Extract the (x, y) coordinate from the center of the cell holding the provided text.  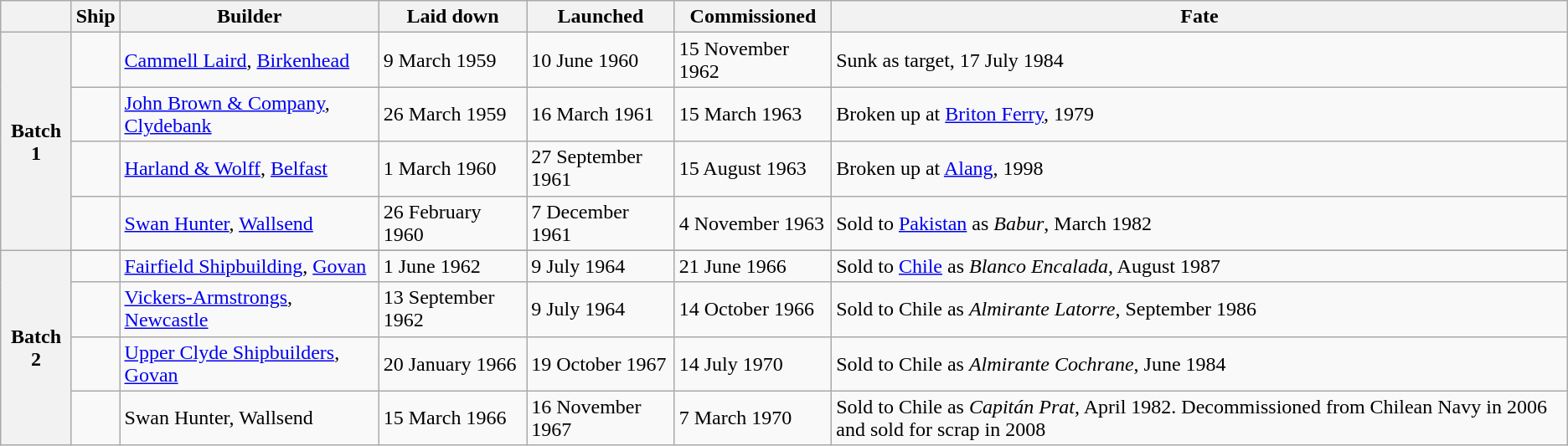
Batch 2 (36, 348)
Harland & Wolff, Belfast (250, 169)
Fate (1199, 17)
20 January 1966 (452, 363)
Launched (601, 17)
15 March 1966 (452, 418)
10 June 1960 (601, 60)
19 October 1967 (601, 363)
14 October 1966 (753, 310)
1 June 1962 (452, 266)
15 August 1963 (753, 169)
21 June 1966 (753, 266)
Ship (95, 17)
Sold to Chile as Almirante Cochrane, June 1984 (1199, 363)
13 September 1962 (452, 310)
15 November 1962 (753, 60)
4 November 1963 (753, 223)
Cammell Laird, Birkenhead (250, 60)
9 March 1959 (452, 60)
Builder (250, 17)
16 November 1967 (601, 418)
Sold to Chile as Capitán Prat, April 1982. Decommissioned from Chilean Navy in 2006 and sold for scrap in 2008 (1199, 418)
16 March 1961 (601, 114)
26 March 1959 (452, 114)
26 February 1960 (452, 223)
Broken up at Alang, 1998 (1199, 169)
John Brown & Company, Clydebank (250, 114)
Vickers-Armstrongs, Newcastle (250, 310)
14 July 1970 (753, 363)
Commissioned (753, 17)
7 March 1970 (753, 418)
Upper Clyde Shipbuilders, Govan (250, 363)
Batch 1 (36, 141)
Sold to Chile as Almirante Latorre, September 1986 (1199, 310)
Sunk as target, 17 July 1984 (1199, 60)
1 March 1960 (452, 169)
7 December 1961 (601, 223)
Sold to Pakistan as Babur, March 1982 (1199, 223)
Broken up at Briton Ferry, 1979 (1199, 114)
Fairfield Shipbuilding, Govan (250, 266)
27 September 1961 (601, 169)
Sold to Chile as Blanco Encalada, August 1987 (1199, 266)
Laid down (452, 17)
15 March 1963 (753, 114)
